Return the [x, y] coordinate for the center point of the cell that contains the specified text.  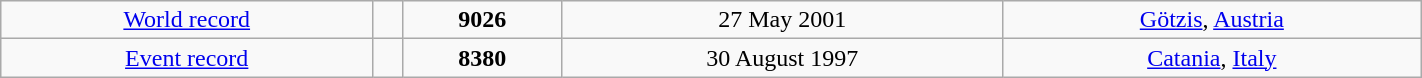
World record [187, 20]
Götzis, Austria [1212, 20]
27 May 2001 [782, 20]
Catania, Italy [1212, 58]
Event record [187, 58]
9026 [482, 20]
30 August 1997 [782, 58]
8380 [482, 58]
